Return (X, Y) of the center of cell containing provided text 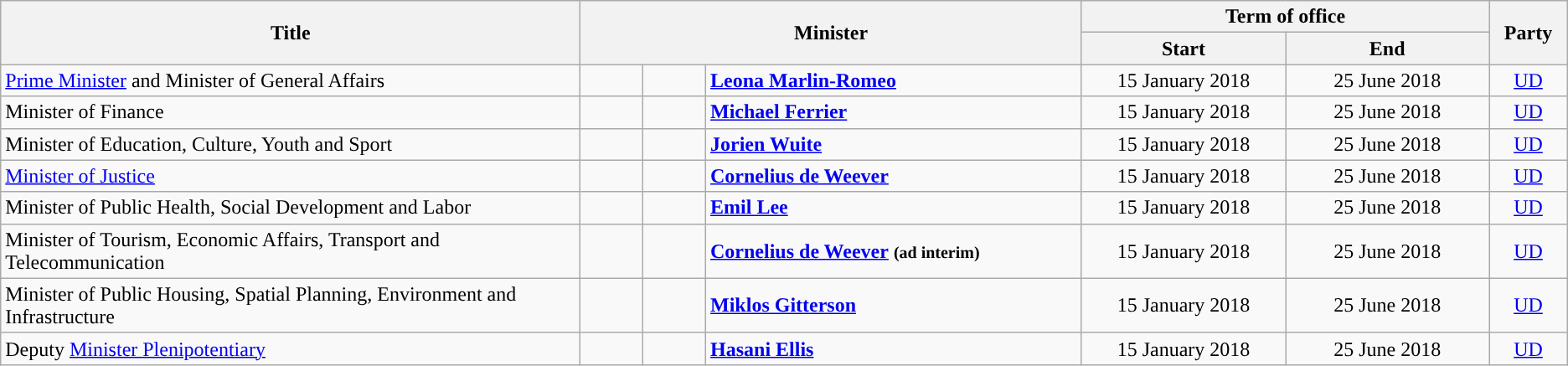
Michael Ferrier (895, 112)
Minister of Tourism, Economic Affairs, Transport and Telecommunication (291, 251)
Leona Marlin-Romeo (895, 80)
Title (291, 33)
Cornelius de Weever (ad interim) (895, 251)
Miklos Gitterson (895, 305)
Party (1529, 33)
Emil Lee (895, 208)
End (1387, 49)
Minister of Education, Culture, Youth and Sport (291, 144)
Minister of Public Housing, Spatial Planning, Environment and Infrastructure (291, 305)
Cornelius de Weever (895, 176)
Minister of Public Health, Social Development and Labor (291, 208)
Minister (831, 33)
Start (1183, 49)
Minister of Finance (291, 112)
Deputy Minister Plenipotentiary (291, 348)
Minister of Justice (291, 176)
Hasani Ellis (895, 348)
Prime Minister and Minister of General Affairs (291, 80)
Term of office (1285, 17)
Jorien Wuite (895, 144)
